From the cell containing the given text, extract its center point as (X, Y) coordinate. 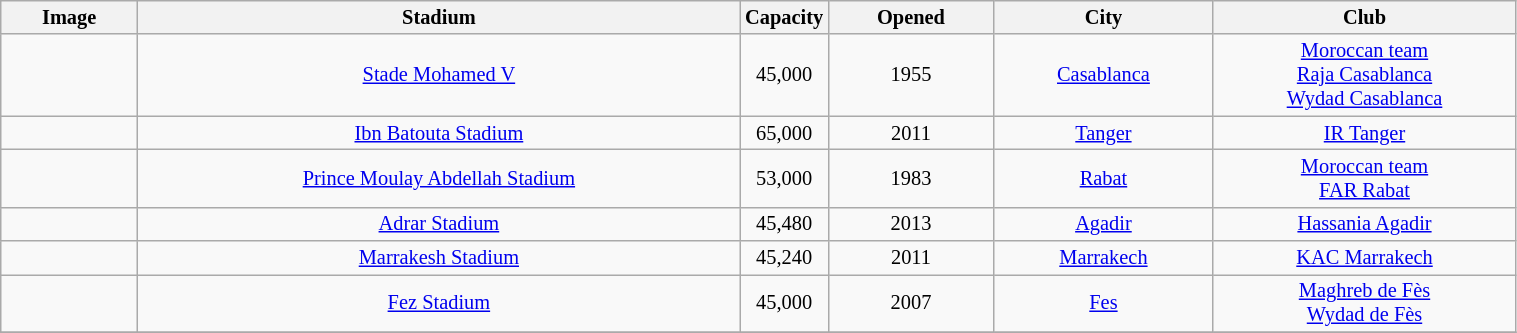
Hassania Agadir (1364, 224)
1983 (911, 178)
Ibn Batouta Stadium (440, 133)
Marrakesh Stadium (440, 258)
KAC Marrakech (1364, 258)
2007 (911, 303)
2013 (911, 224)
Fes (1104, 303)
Fez Stadium (440, 303)
Agadir (1104, 224)
45,240 (784, 258)
Club (1364, 17)
Moroccan team Raja Casablanca Wydad Casablanca (1364, 75)
Stadium (440, 17)
45,480 (784, 224)
53,000 (784, 178)
Image (70, 17)
Casablanca (1104, 75)
Opened (911, 17)
Stade Mohamed V (440, 75)
Capacity (784, 17)
Prince Moulay Abdellah Stadium (440, 178)
Maghreb de Fès Wydad de Fès (1364, 303)
IR Tanger (1364, 133)
City (1104, 17)
65,000 (784, 133)
Marrakech (1104, 258)
Adrar Stadium (440, 224)
Moroccan team FAR Rabat (1364, 178)
1955 (911, 75)
Rabat (1104, 178)
Tanger (1104, 133)
